Return the [X, Y] coordinate for the center point of the cell that contains the specified text.  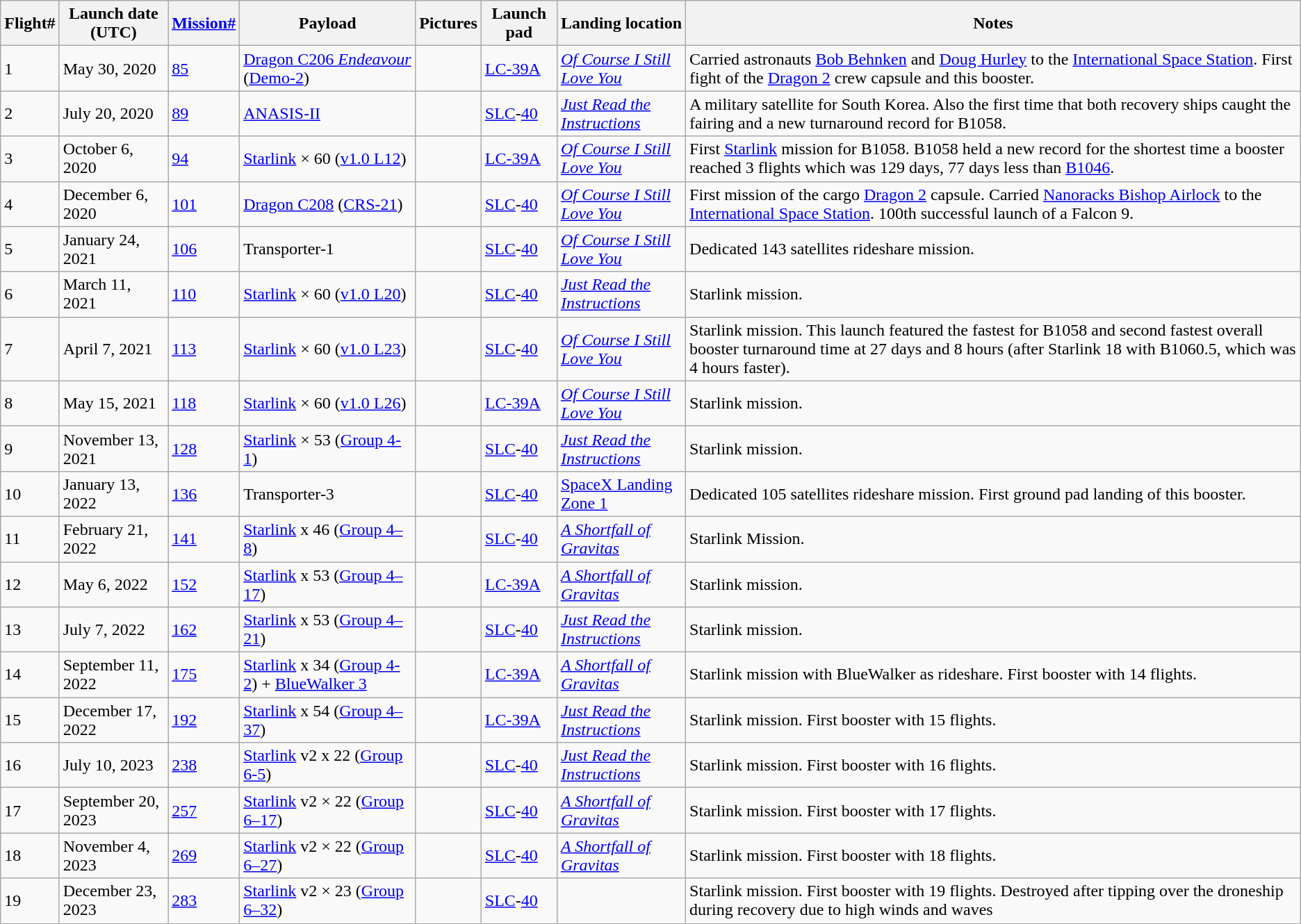
May 6, 2022 [113, 584]
Starlink mission with BlueWalker as rideshare. First booster with 14 flights. [994, 675]
May 15, 2021 [113, 403]
Starlink x 34 (Group 4-2) + BlueWalker 3 [328, 675]
SpaceX Landing Zone 1 [621, 493]
16 [30, 766]
Starlink x 46 (Group 4–8) [328, 539]
July 20, 2020 [113, 114]
152 [204, 584]
March 11, 2021 [113, 295]
Dedicated 105 satellites rideshare mission. First ground pad landing of this booster. [994, 493]
April 7, 2021 [113, 349]
September 20, 2023 [113, 810]
3 [30, 158]
Pictures [449, 24]
Dragon C208 (CRS-21) [328, 204]
1 [30, 68]
January 13, 2022 [113, 493]
13 [30, 629]
12 [30, 584]
Starlink × 60 (v1.0 L12) [328, 158]
Starlink x 54 (Group 4–37) [328, 720]
December 23, 2023 [113, 900]
192 [204, 720]
May 30, 2020 [113, 68]
7 [30, 349]
15 [30, 720]
Starlink x 53 (Group 4–17) [328, 584]
Flight# [30, 24]
94 [204, 158]
Starlink × 53 (Group 4-1) [328, 449]
Starlink mission. First booster with 18 flights. [994, 856]
4 [30, 204]
Starlink × 60 (v1.0 L20) [328, 295]
December 6, 2020 [113, 204]
19 [30, 900]
2 [30, 114]
162 [204, 629]
14 [30, 675]
Starlink x 53 (Group 4–21) [328, 629]
18 [30, 856]
175 [204, 675]
Dragon C206 Endeavour (Demo-2) [328, 68]
9 [30, 449]
Starlink v2 x 22 (Group 6-5) [328, 766]
July 10, 2023 [113, 766]
5 [30, 249]
Starlink mission. First booster with 19 flights. Destroyed after tipping over the droneship during recovery due to high winds and waves [994, 900]
Mission# [204, 24]
December 17, 2022 [113, 720]
November 4, 2023 [113, 856]
283 [204, 900]
Starlink v2 × 23 (Group 6–32) [328, 900]
136 [204, 493]
110 [204, 295]
Starlink × 60 (v1.0 L26) [328, 403]
Payload [328, 24]
Launch date (UTC) [113, 24]
January 24, 2021 [113, 249]
September 11, 2022 [113, 675]
Starlink Mission. [994, 539]
85 [204, 68]
ANASIS-II [328, 114]
128 [204, 449]
8 [30, 403]
106 [204, 249]
10 [30, 493]
Starlink mission. First booster with 17 flights. [994, 810]
February 21, 2022 [113, 539]
141 [204, 539]
Starlink mission. First booster with 15 flights. [994, 720]
11 [30, 539]
89 [204, 114]
Landing location [621, 24]
A military satellite for South Korea. Also the first time that both recovery ships caught the fairing and a new turnaround record for B1058. [994, 114]
269 [204, 856]
Starlink v2 × 22 (Group 6–27) [328, 856]
257 [204, 810]
Starlink mission. First booster with 16 flights. [994, 766]
July 7, 2022 [113, 629]
Transporter-1 [328, 249]
17 [30, 810]
Dedicated 143 satellites rideshare mission. [994, 249]
Launch pad [518, 24]
101 [204, 204]
Transporter-3 [328, 493]
Notes [994, 24]
238 [204, 766]
6 [30, 295]
October 6, 2020 [113, 158]
113 [204, 349]
Starlink × 60 (v1.0 L23) [328, 349]
Starlink v2 × 22 (Group 6–17) [328, 810]
118 [204, 403]
November 13, 2021 [113, 449]
Carried astronauts Bob Behnken and Doug Hurley to the International Space Station. First fight of the Dragon 2 crew capsule and this booster. [994, 68]
